For the text-containing cell, return its midpoint in [x, y] coordinate format. 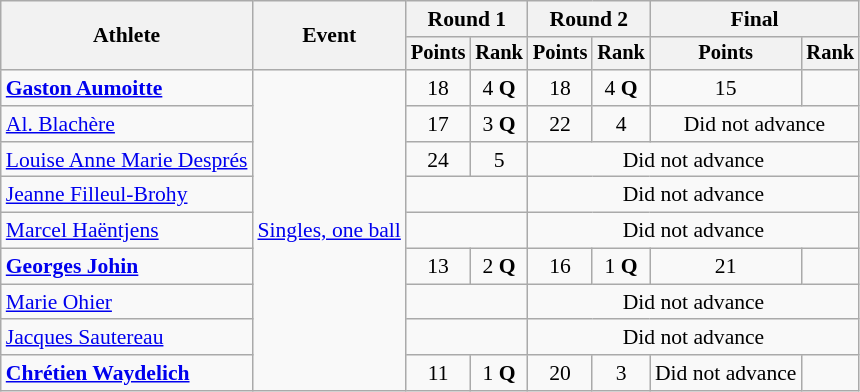
Marcel Haëntjens [127, 231]
Georges Johin [127, 267]
20 [560, 373]
16 [560, 267]
Jeanne Filleul-Brohy [127, 195]
Event [328, 36]
3 Q [499, 124]
11 [438, 373]
Marie Ohier [127, 302]
3 [621, 373]
Round 2 [589, 19]
Athlete [127, 36]
Chrétien Waydelich [127, 373]
Final [754, 19]
5 [499, 160]
Al. Blachère [127, 124]
2 Q [499, 267]
15 [726, 88]
Singles, one ball [328, 230]
21 [726, 267]
4 [621, 124]
17 [438, 124]
Louise Anne Marie Després [127, 160]
13 [438, 267]
Jacques Sautereau [127, 338]
22 [560, 124]
Round 1 [467, 19]
Gaston Aumoitte [127, 88]
24 [438, 160]
